Output the (X, Y) coordinate of the center of the cell containing the given text.  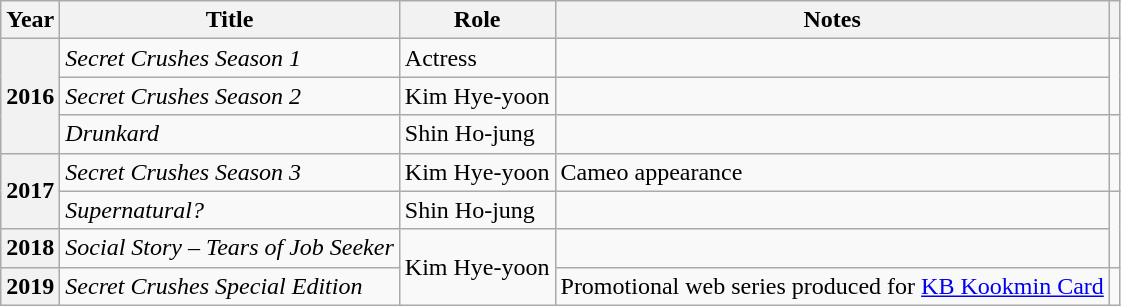
2016 (30, 96)
Supernatural? (230, 210)
Actress (477, 58)
Secret Crushes Season 3 (230, 172)
Cameo appearance (832, 172)
Secret Crushes Season 2 (230, 96)
2018 (30, 248)
Notes (832, 20)
Title (230, 20)
2017 (30, 191)
2019 (30, 286)
Promotional web series produced for KB Kookmin Card (832, 286)
Role (477, 20)
Year (30, 20)
Social Story – Tears of Job Seeker (230, 248)
Secret Crushes Season 1 (230, 58)
Drunkard (230, 134)
Secret Crushes Special Edition (230, 286)
